Determine the [x, y] coordinate at the center of the cell enclosing the given text.  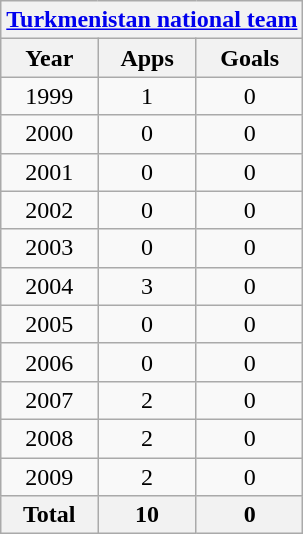
Apps [147, 58]
1 [147, 96]
Goals [250, 58]
2003 [50, 248]
2008 [50, 438]
2004 [50, 286]
2002 [50, 210]
2000 [50, 134]
10 [147, 515]
Turkmenistan national team [152, 20]
2009 [50, 477]
3 [147, 286]
2006 [50, 362]
Year [50, 58]
1999 [50, 96]
2007 [50, 400]
2005 [50, 324]
2001 [50, 172]
Total [50, 515]
